Capture the cell that displays the provided text and extract its (X, Y) central coordinate. 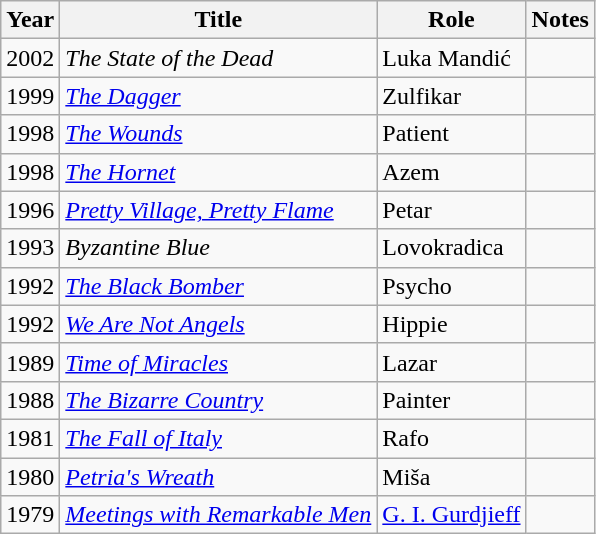
The Fall of Italy (218, 438)
Luka Mandić (452, 58)
1999 (30, 96)
2002 (30, 58)
G. I. Gurdjieff (452, 515)
Lovokradica (452, 248)
We Are Not Angels (218, 324)
1993 (30, 248)
The Bizarre Country (218, 400)
Year (30, 20)
1989 (30, 362)
Miša (452, 477)
Azem (452, 172)
1980 (30, 477)
The Hornet (218, 172)
Patient (452, 134)
Title (218, 20)
Painter (452, 400)
Petar (452, 210)
Psycho (452, 286)
The Black Bomber (218, 286)
1996 (30, 210)
Role (452, 20)
Meetings with Remarkable Men (218, 515)
Lazar (452, 362)
1988 (30, 400)
Byzantine Blue (218, 248)
Zulfikar (452, 96)
Pretty Village, Pretty Flame (218, 210)
Petria's Wreath (218, 477)
1979 (30, 515)
The Wounds (218, 134)
Time of Miracles (218, 362)
The State of the Dead (218, 58)
The Dagger (218, 96)
Hippie (452, 324)
Notes (560, 20)
Rafo (452, 438)
1981 (30, 438)
